Search for the cell housing the specified text and yield its [X, Y] center coordinate. 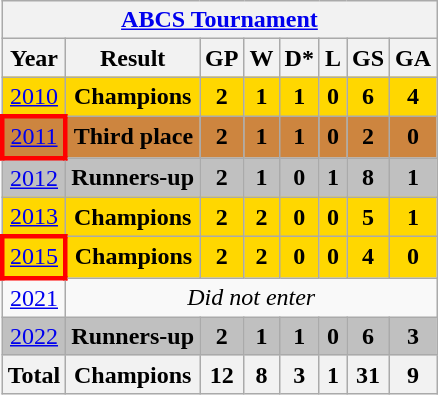
5 [368, 217]
2022 [34, 336]
D* [299, 58]
2013 [34, 217]
2010 [34, 97]
2015 [34, 258]
Did not enter [252, 298]
2011 [34, 136]
Year [34, 58]
ABCS Tournament [219, 20]
31 [368, 374]
12 [222, 374]
2012 [34, 178]
Result [133, 58]
L [332, 58]
GS [368, 58]
Third place [133, 136]
W [262, 58]
2021 [34, 298]
Total [34, 374]
9 [414, 374]
GP [222, 58]
GA [414, 58]
